Find where the given text appears and provide that cell's center as [x, y] coordinate. 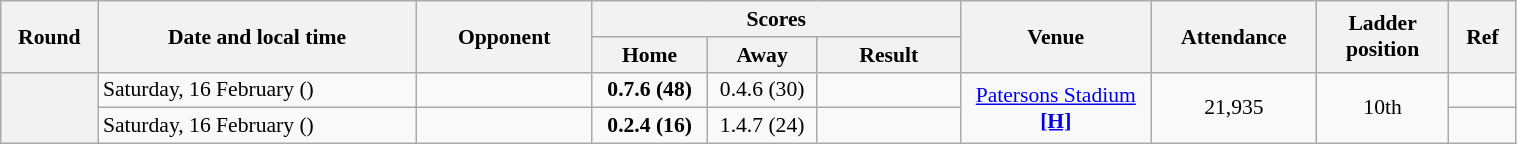
Round [50, 36]
Home [649, 55]
Venue [1056, 36]
Attendance [1234, 36]
Ref [1482, 36]
Result [888, 55]
0.4.6 (30) [762, 90]
1.4.7 (24) [762, 126]
Away [762, 55]
Scores [776, 19]
21,935 [1234, 108]
Opponent [504, 36]
Ladderposition [1382, 36]
0.2.4 (16) [649, 126]
Patersons Stadium [H] [1056, 108]
Date and local time [257, 36]
10th [1382, 108]
0.7.6 (48) [649, 90]
